Locate the cell with the specified text and output its [x, y] center coordinate. 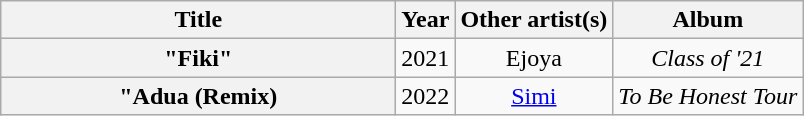
Class of '21 [708, 58]
To Be Honest Tour [708, 96]
2021 [426, 58]
Ejoya [534, 58]
Album [708, 20]
Other artist(s) [534, 20]
"Adua (Remix) [198, 96]
Title [198, 20]
"Fiki" [198, 58]
Year [426, 20]
Simi [534, 96]
2022 [426, 96]
